Detect which cell encompasses the target text, then output its (x, y) center coordinate. 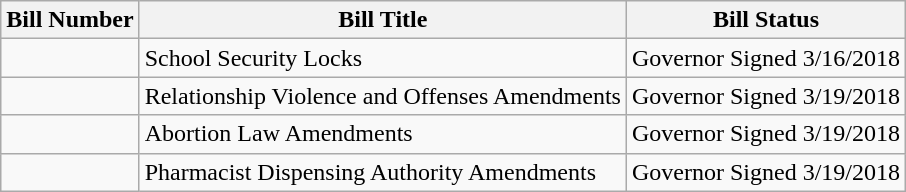
Bill Number (70, 20)
Pharmacist Dispensing Authority Amendments (382, 172)
Abortion Law Amendments (382, 134)
Bill Title (382, 20)
Governor Signed 3/16/2018 (766, 58)
Relationship Violence and Offenses Amendments (382, 96)
School Security Locks (382, 58)
Bill Status (766, 20)
